Capture the cell that displays the provided text and extract its (x, y) central coordinate. 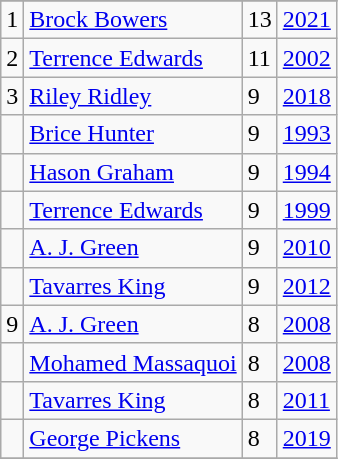
Mohamed Massaquoi (133, 362)
1993 (306, 134)
2019 (306, 438)
1 (12, 20)
Brice Hunter (133, 134)
11 (260, 58)
2021 (306, 20)
Hason Graham (133, 172)
2012 (306, 286)
2011 (306, 400)
2002 (306, 58)
1994 (306, 172)
2010 (306, 248)
3 (12, 96)
2 (12, 58)
2018 (306, 96)
George Pickens (133, 438)
13 (260, 20)
1999 (306, 210)
Riley Ridley (133, 96)
Brock Bowers (133, 20)
